Identify which cell holds the provided text, then report its [x, y] central coordinate. 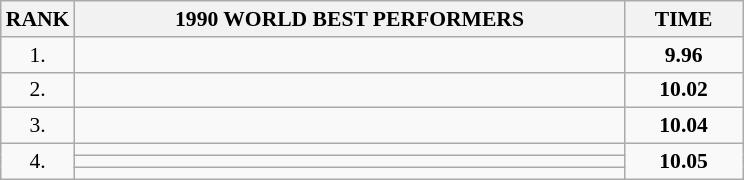
10.05 [684, 162]
10.02 [684, 90]
9.96 [684, 55]
1990 WORLD BEST PERFORMERS [349, 19]
10.04 [684, 126]
3. [38, 126]
RANK [38, 19]
4. [38, 162]
TIME [684, 19]
1. [38, 55]
2. [38, 90]
